Identify which cell holds the provided text, then report its (X, Y) central coordinate. 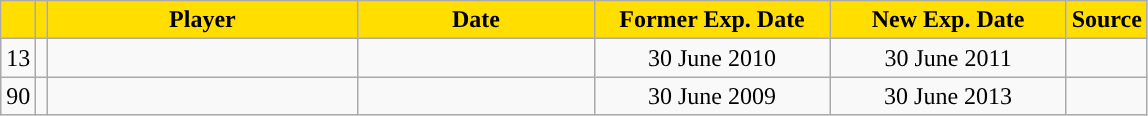
30 June 2011 (948, 58)
New Exp. Date (948, 20)
Former Exp. Date (712, 20)
Source (1106, 20)
Player (202, 20)
30 June 2013 (948, 96)
13 (18, 58)
Date (476, 20)
90 (18, 96)
30 June 2009 (712, 96)
30 June 2010 (712, 58)
